Identify which cell holds the provided text, then report its (X, Y) central coordinate. 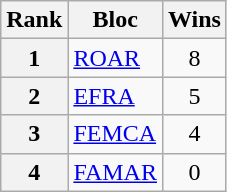
FAMAR (116, 172)
Wins (194, 20)
Rank (34, 20)
5 (194, 96)
FEMCA (116, 134)
2 (34, 96)
ROAR (116, 58)
1 (34, 58)
3 (34, 134)
Bloc (116, 20)
8 (194, 58)
0 (194, 172)
EFRA (116, 96)
